Return the (X, Y) coordinate for the center point of the cell that contains the specified text.  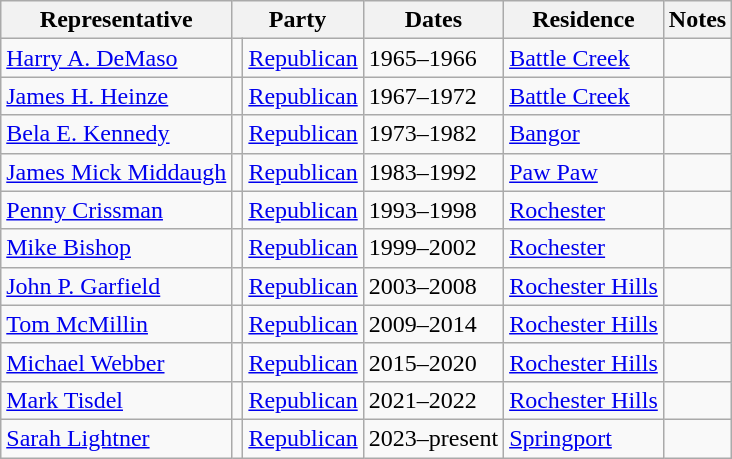
2021–2022 (433, 400)
1983–1992 (433, 172)
Michael Webber (116, 362)
Harry A. DeMaso (116, 58)
Paw Paw (584, 172)
1999–2002 (433, 248)
Sarah Lightner (116, 438)
James Mick Middaugh (116, 172)
2009–2014 (433, 324)
Tom McMillin (116, 324)
Representative (116, 20)
Penny Crissman (116, 210)
Party (298, 20)
1973–1982 (433, 134)
John P. Garfield (116, 286)
Bangor (584, 134)
Notes (697, 20)
Residence (584, 20)
2023–present (433, 438)
1965–1966 (433, 58)
Springport (584, 438)
Dates (433, 20)
Bela E. Kennedy (116, 134)
Mark Tisdel (116, 400)
Mike Bishop (116, 248)
1993–1998 (433, 210)
2003–2008 (433, 286)
James H. Heinze (116, 96)
2015–2020 (433, 362)
1967–1972 (433, 96)
